Output the [X, Y] coordinate of the center of the cell containing the given text.  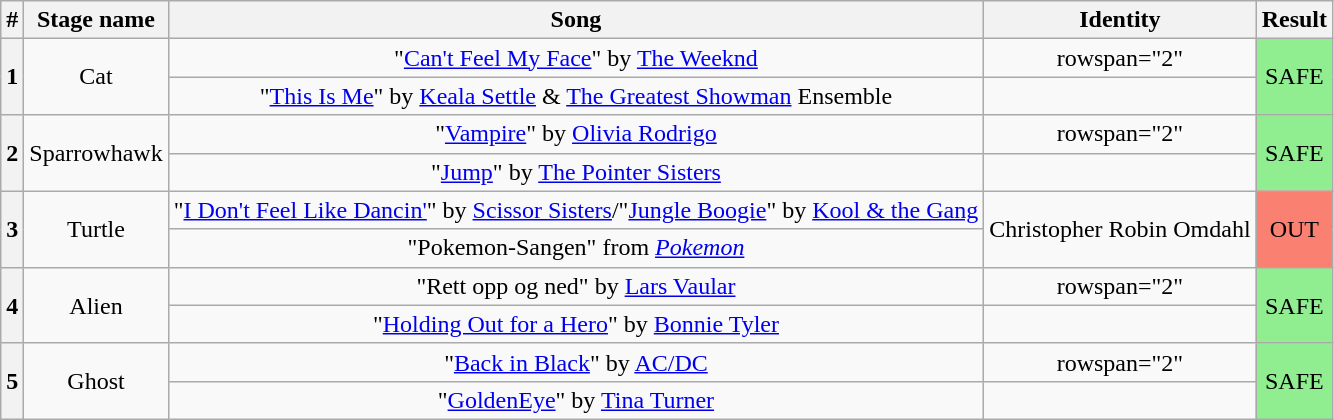
"Jump" by The Pointer Sisters [576, 172]
Identity [1120, 20]
Turtle [96, 229]
"Can't Feel My Face" by The Weeknd [576, 58]
"Rett opp og ned" by Lars Vaular [576, 286]
Song [576, 20]
# [12, 20]
"Vampire" by Olivia Rodrigo [576, 134]
"GoldenEye" by Tina Turner [576, 400]
Ghost [96, 381]
1 [12, 77]
Cat [96, 77]
"Back in Black" by AC/DC [576, 362]
"Holding Out for a Hero" by Bonnie Tyler [576, 324]
3 [12, 229]
"I Don't Feel Like Dancin'" by Scissor Sisters/"Jungle Boogie" by Kool & the Gang [576, 210]
Christopher Robin Omdahl [1120, 229]
5 [12, 381]
Result [1294, 20]
Stage name [96, 20]
Sparrowhawk [96, 153]
Alien [96, 305]
2 [12, 153]
"Pokemon-Sangen" from Pokemon [576, 248]
4 [12, 305]
OUT [1294, 229]
"This Is Me" by Keala Settle & The Greatest Showman Ensemble [576, 96]
